Output the [x, y] coordinate of the center of the cell containing the given text.  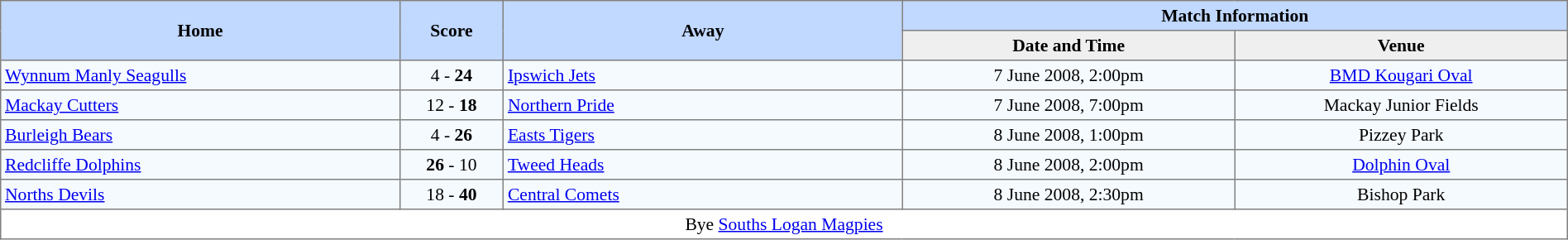
Pizzey Park [1401, 135]
Score [452, 31]
Wynnum Manly Seagulls [200, 75]
Tweed Heads [703, 165]
12 - 18 [452, 105]
8 June 2008, 2:00pm [1068, 165]
8 June 2008, 1:00pm [1068, 135]
Central Comets [703, 194]
Burleigh Bears [200, 135]
4 - 26 [452, 135]
Norths Devils [200, 194]
7 June 2008, 2:00pm [1068, 75]
Northern Pride [703, 105]
26 - 10 [452, 165]
Easts Tigers [703, 135]
Away [703, 31]
Home [200, 31]
8 June 2008, 2:30pm [1068, 194]
Redcliffe Dolphins [200, 165]
Bishop Park [1401, 194]
BMD Kougari Oval [1401, 75]
Mackay Cutters [200, 105]
Ipswich Jets [703, 75]
4 - 24 [452, 75]
Venue [1401, 46]
Match Information [1235, 16]
Date and Time [1068, 46]
Bye Souths Logan Magpies [784, 224]
18 - 40 [452, 194]
Mackay Junior Fields [1401, 105]
7 June 2008, 7:00pm [1068, 105]
Dolphin Oval [1401, 165]
